Locate the cell with the specified text and output its [x, y] center coordinate. 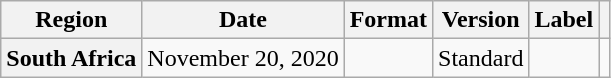
Label [564, 20]
South Africa [72, 58]
Standard [481, 58]
Version [481, 20]
Date [243, 20]
Region [72, 20]
November 20, 2020 [243, 58]
Format [388, 20]
